Capture the cell that displays the provided text and extract its [X, Y] central coordinate. 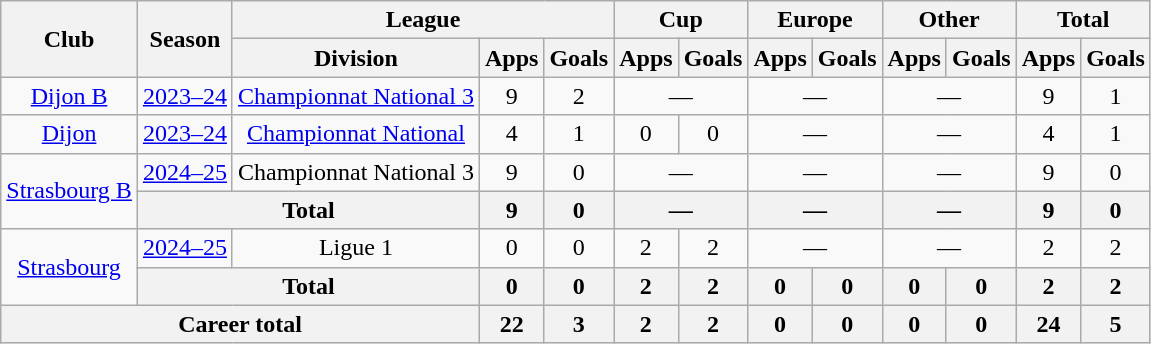
League [422, 20]
Strasbourg [70, 267]
Division [356, 58]
3 [579, 324]
Dijon [70, 134]
Strasbourg B [70, 191]
5 [1116, 324]
Ligue 1 [356, 248]
Other [949, 20]
22 [511, 324]
24 [1048, 324]
Europe [815, 20]
Career total [240, 324]
Dijon B [70, 96]
Season [184, 39]
Club [70, 39]
Cup [681, 20]
Championnat National [356, 134]
